Output the (x, y) coordinate of the center of the cell containing the given text.  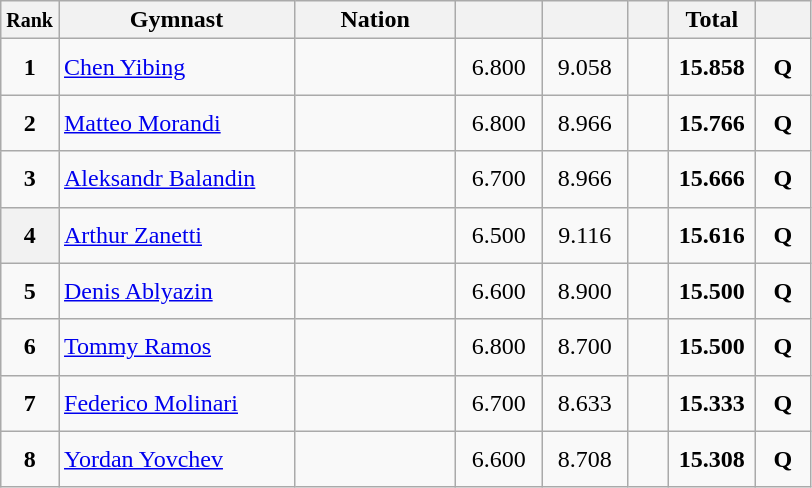
6 (30, 347)
6.500 (499, 235)
15.858 (712, 67)
8.900 (585, 291)
Yordan Yovchev (176, 459)
8.708 (585, 459)
8.633 (585, 403)
3 (30, 179)
15.666 (712, 179)
Chen Yibing (176, 67)
Aleksandr Balandin (176, 179)
15.766 (712, 123)
4 (30, 235)
7 (30, 403)
9.058 (585, 67)
2 (30, 123)
Arthur Zanetti (176, 235)
Denis Ablyazin (176, 291)
5 (30, 291)
Tommy Ramos (176, 347)
Nation (376, 20)
8.700 (585, 347)
Total (712, 20)
1 (30, 67)
8 (30, 459)
Matteo Morandi (176, 123)
Gymnast (176, 20)
Rank (30, 20)
15.308 (712, 459)
Federico Molinari (176, 403)
9.116 (585, 235)
15.616 (712, 235)
15.333 (712, 403)
